Output the (x, y) coordinate of the center of the cell containing the given text.  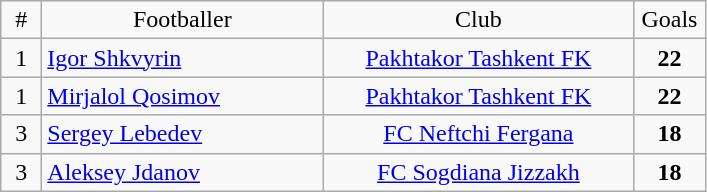
Club (478, 20)
Goals (670, 20)
Aleksey Jdanov (182, 172)
Mirjalol Qosimov (182, 96)
FC Neftchi Fergana (478, 134)
Footballer (182, 20)
FC Sogdiana Jizzakh (478, 172)
Igor Shkvyrin (182, 58)
Sergey Lebedev (182, 134)
# (22, 20)
